Extract the [x, y] coordinate from the center of the cell holding the provided text.  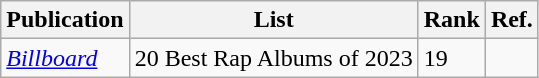
Publication [65, 20]
Rank [452, 20]
20 Best Rap Albums of 2023 [274, 58]
Billboard [65, 58]
List [274, 20]
Ref. [512, 20]
19 [452, 58]
